Output the (X, Y) coordinate of the center of the cell containing the given text.  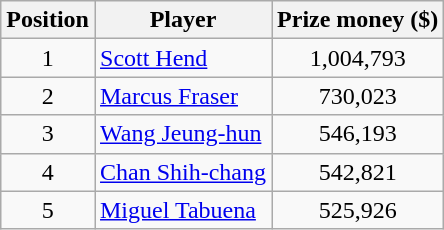
1,004,793 (358, 58)
Scott Hend (182, 58)
1 (48, 58)
546,193 (358, 134)
Wang Jeung-hun (182, 134)
Chan Shih-chang (182, 172)
Player (182, 20)
Prize money ($) (358, 20)
Marcus Fraser (182, 96)
3 (48, 134)
Position (48, 20)
2 (48, 96)
Miguel Tabuena (182, 210)
542,821 (358, 172)
4 (48, 172)
525,926 (358, 210)
5 (48, 210)
730,023 (358, 96)
